Output the [x, y] coordinate of the center of the cell containing the given text.  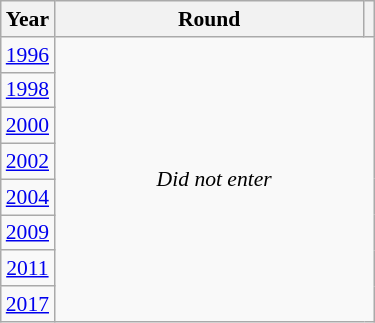
Round [209, 19]
2017 [28, 304]
2004 [28, 197]
Did not enter [214, 180]
2011 [28, 269]
1998 [28, 90]
2002 [28, 162]
2009 [28, 233]
Year [28, 19]
1996 [28, 55]
2000 [28, 126]
